Return the (x, y) coordinate for the center point of the cell that contains the specified text.  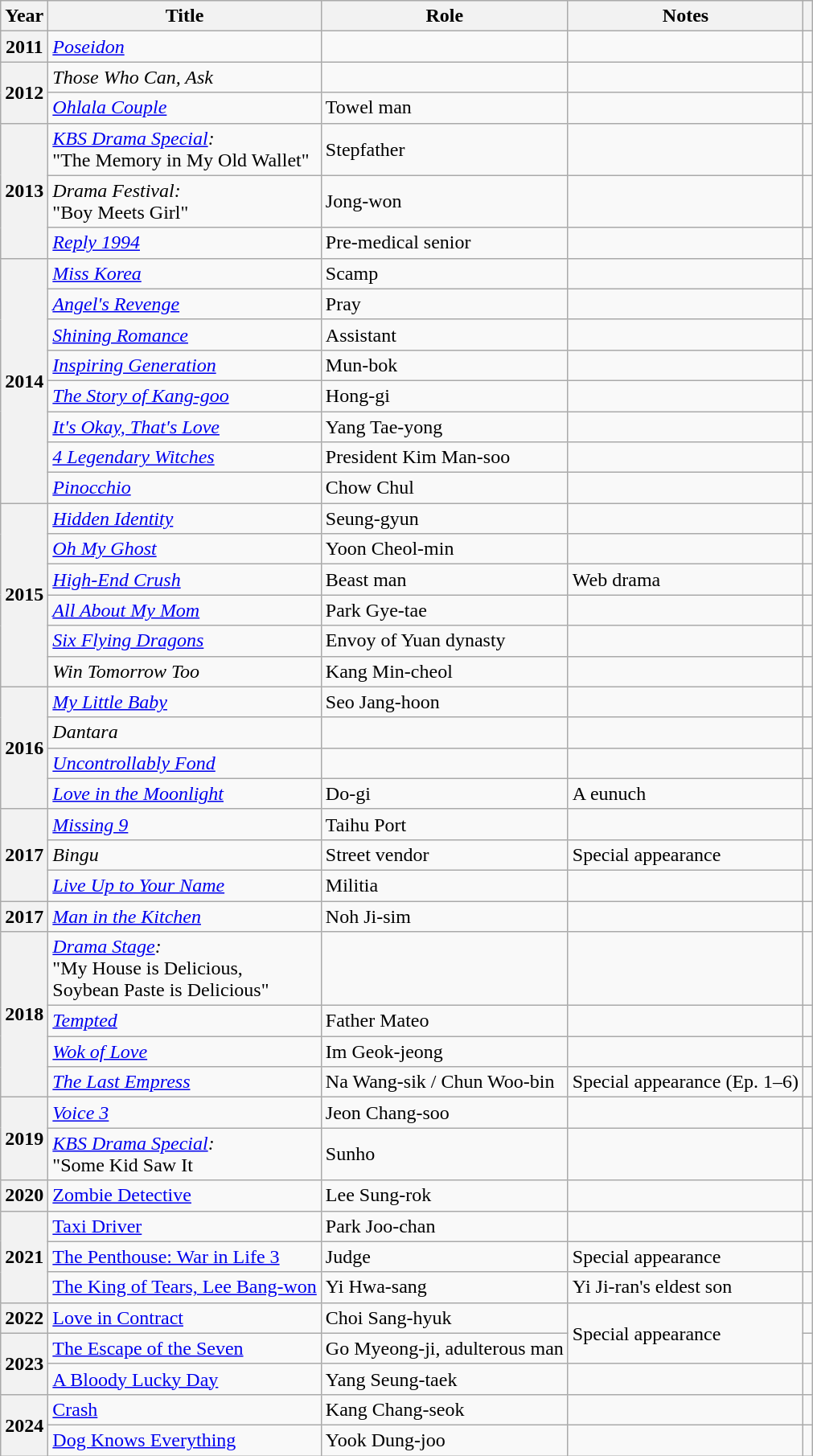
Miss Korea (185, 273)
Park Joo-chan (444, 1226)
Taihu Port (444, 824)
Uncontrollably Fond (185, 763)
Shining Romance (185, 334)
High-End Crush (185, 580)
Pinocchio (185, 488)
Noh Ji-sim (444, 916)
A Bloody Lucky Day (185, 1379)
Yook Dung-joo (444, 1440)
2024 (24, 1425)
4 Legendary Witches (185, 457)
Beast man (444, 580)
Mun-bok (444, 365)
Wok of Love (185, 1052)
Dog Knows Everything (185, 1440)
Hidden Identity (185, 519)
Reply 1994 (185, 243)
Street vendor (444, 855)
Na Wang-sik / Chun Woo-bin (444, 1082)
Yang Tae-yong (444, 427)
Hong-gi (444, 396)
The Story of Kang-goo (185, 396)
Tempted (185, 1021)
Kang Chang-seok (444, 1409)
Yoon Cheol-min (444, 549)
2021 (24, 1257)
Yang Seung-taek (444, 1379)
Towel man (444, 108)
Assistant (444, 334)
Yi Ji-ran's eldest son (685, 1287)
Drama Stage: "My House is Delicious,Soybean Paste is Delicious" (185, 969)
Oh My Ghost (185, 549)
2015 (24, 595)
Taxi Driver (185, 1226)
KBS Drama Special: "Some Kid Saw It (185, 1155)
The Escape of the Seven (185, 1348)
A eunuch (685, 794)
The King of Tears, Lee Bang-won (185, 1287)
2022 (24, 1318)
2018 (24, 1015)
Pre-medical senior (444, 243)
Sunho (444, 1155)
Judge (444, 1257)
Chow Chul (444, 488)
2020 (24, 1196)
2014 (24, 380)
Angel's Revenge (185, 304)
Envoy of Yuan dynasty (444, 641)
Crash (185, 1409)
Live Up to Your Name (185, 885)
Kang Min-cheol (444, 671)
Man in the Kitchen (185, 916)
Jong-won (444, 201)
Zombie Detective (185, 1196)
Love in Contract (185, 1318)
The Last Empress (185, 1082)
Year (24, 16)
Win Tomorrow Too (185, 671)
Six Flying Dragons (185, 641)
My Little Baby (185, 702)
Seo Jang-hoon (444, 702)
Voice 3 (185, 1113)
The Penthouse: War in Life 3 (185, 1257)
Stepfather (444, 150)
All About My Mom (185, 610)
Title (185, 16)
Drama Festival: "Boy Meets Girl" (185, 201)
Pray (444, 304)
Seung-gyun (444, 519)
Yi Hwa-sang (444, 1287)
Special appearance (Ep. 1–6) (685, 1082)
Go Myeong-ji, adulterous man (444, 1348)
Scamp (444, 273)
Do-gi (444, 794)
Missing 9 (185, 824)
Love in the Moonlight (185, 794)
2012 (24, 92)
Those Who Can, Ask (185, 77)
Park Gye-tae (444, 610)
2023 (24, 1364)
Jeon Chang-soo (444, 1113)
Im Geok-jeong (444, 1052)
President Kim Man-soo (444, 457)
It's Okay, That's Love (185, 427)
KBS Drama Special: "The Memory in My Old Wallet" (185, 150)
Role (444, 16)
Lee Sung-rok (444, 1196)
Notes (685, 16)
Father Mateo (444, 1021)
Inspiring Generation (185, 365)
Militia (444, 885)
Bingu (185, 855)
Choi Sang-hyuk (444, 1318)
Web drama (685, 580)
Ohlala Couple (185, 108)
Dantara (185, 732)
2019 (24, 1138)
2011 (24, 47)
Poseidon (185, 47)
2016 (24, 748)
2013 (24, 191)
